Extract the (x, y) coordinate from the center of the cell holding the provided text.  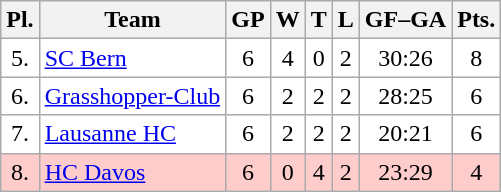
20:21 (405, 134)
W (288, 20)
Team (132, 20)
30:26 (405, 58)
Lausanne HC (132, 134)
8. (20, 172)
5. (20, 58)
SC Bern (132, 58)
GF–GA (405, 20)
HC Davos (132, 172)
28:25 (405, 96)
Pts. (476, 20)
Grasshopper-Club (132, 96)
L (346, 20)
23:29 (405, 172)
GP (248, 20)
6. (20, 96)
T (318, 20)
8 (476, 58)
Pl. (20, 20)
7. (20, 134)
